Locate the cell with the specified text and output its [X, Y] center coordinate. 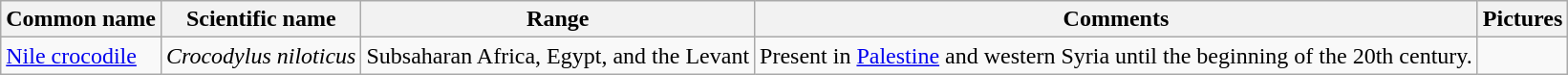
Pictures [1523, 19]
Subsaharan Africa, Egypt, and the Levant [558, 56]
Present in Palestine and western Syria until the beginning of the 20th century. [1116, 56]
Crocodylus niloticus [261, 56]
Nile crocodile [81, 56]
Common name [81, 19]
Range [558, 19]
Comments [1116, 19]
Scientific name [261, 19]
